Determine the (X, Y) coordinate at the center of the cell enclosing the given text.  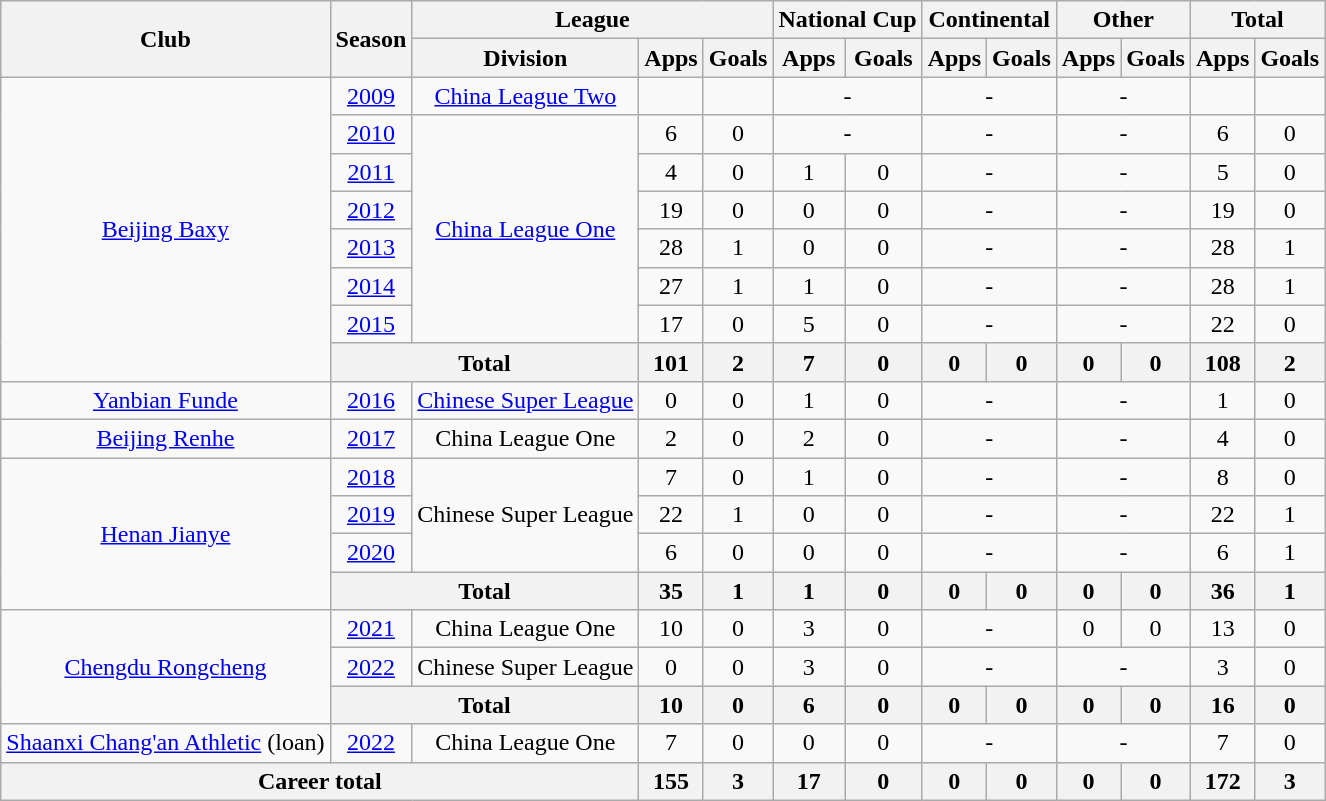
2018 (371, 477)
2016 (371, 400)
League (592, 20)
35 (671, 591)
Beijing Renhe (166, 438)
155 (671, 781)
Henan Jianye (166, 534)
China League Two (526, 96)
Season (371, 39)
Yanbian Funde (166, 400)
Continental (989, 20)
2019 (371, 515)
Division (526, 58)
2017 (371, 438)
36 (1222, 591)
13 (1222, 629)
2009 (371, 96)
2012 (371, 210)
101 (671, 362)
2010 (371, 134)
16 (1222, 705)
27 (671, 286)
2011 (371, 172)
2020 (371, 553)
National Cup (848, 20)
172 (1222, 781)
2021 (371, 629)
Chengdu Rongcheng (166, 667)
108 (1222, 362)
Club (166, 39)
Shaanxi Chang'an Athletic (loan) (166, 743)
2015 (371, 324)
8 (1222, 477)
Beijing Baxy (166, 229)
Career total (320, 781)
Other (1123, 20)
2013 (371, 248)
2014 (371, 286)
